Extract the (X, Y) coordinate from the center of the cell holding the provided text.  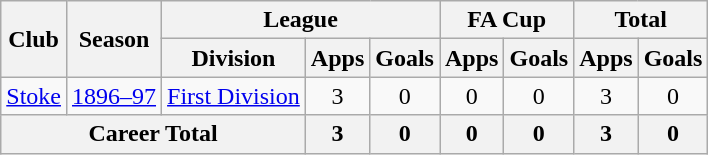
Career Total (154, 134)
FA Cup (507, 20)
Division (234, 58)
First Division (234, 96)
League (301, 20)
Stoke (34, 96)
1896–97 (114, 96)
Club (34, 39)
Total (641, 20)
Season (114, 39)
